Determine the (X, Y) coordinate at the center of the cell enclosing the given text.  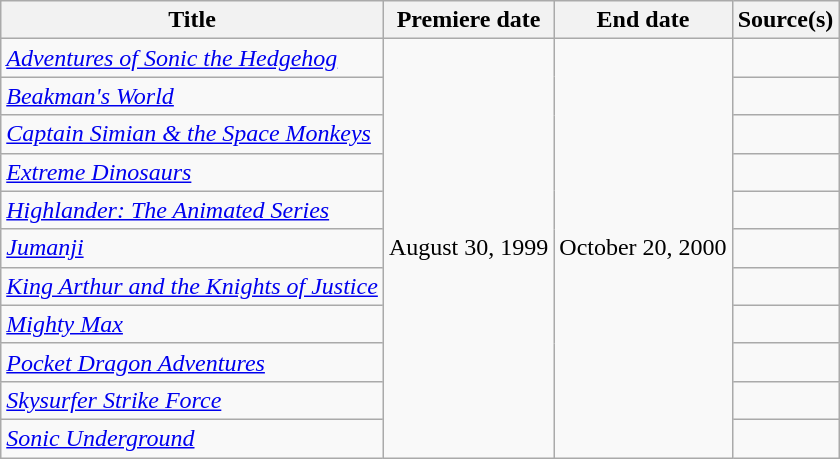
King Arthur and the Knights of Justice (192, 286)
End date (643, 20)
August 30, 1999 (468, 248)
Premiere date (468, 20)
Extreme Dinosaurs (192, 172)
Sonic Underground (192, 438)
Adventures of Sonic the Hedgehog (192, 58)
Captain Simian & the Space Monkeys (192, 134)
Highlander: The Animated Series (192, 210)
Pocket Dragon Adventures (192, 362)
Mighty Max (192, 324)
Beakman's World (192, 96)
Title (192, 20)
Skysurfer Strike Force (192, 400)
Source(s) (786, 20)
October 20, 2000 (643, 248)
Jumanji (192, 248)
